Provide the [x, y] coordinate of the cell's center where the given text is located.  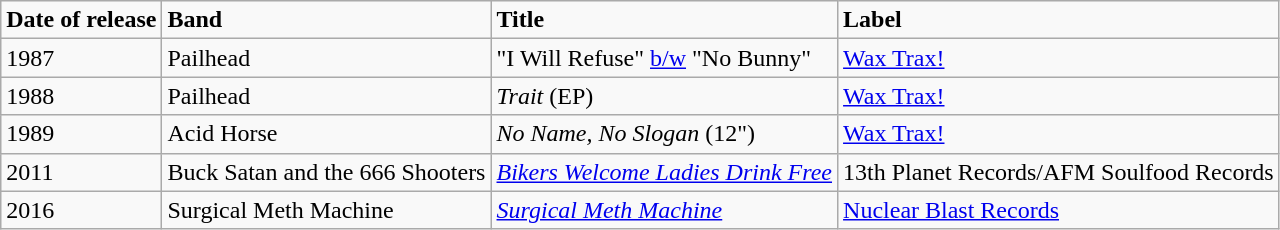
Nuclear Blast Records [1059, 210]
Trait (EP) [664, 96]
Title [664, 20]
Buck Satan and the 666 Shooters [326, 172]
2011 [82, 172]
1987 [82, 58]
Bikers Welcome Ladies Drink Free [664, 172]
"I Will Refuse" b/w "No Bunny" [664, 58]
1989 [82, 134]
No Name, No Slogan (12") [664, 134]
13th Planet Records/AFM Soulfood Records [1059, 172]
Acid Horse [326, 134]
Band [326, 20]
1988 [82, 96]
2016 [82, 210]
Label [1059, 20]
Date of release [82, 20]
